Provide the (x, y) coordinate of the cell's center where the given text is located.  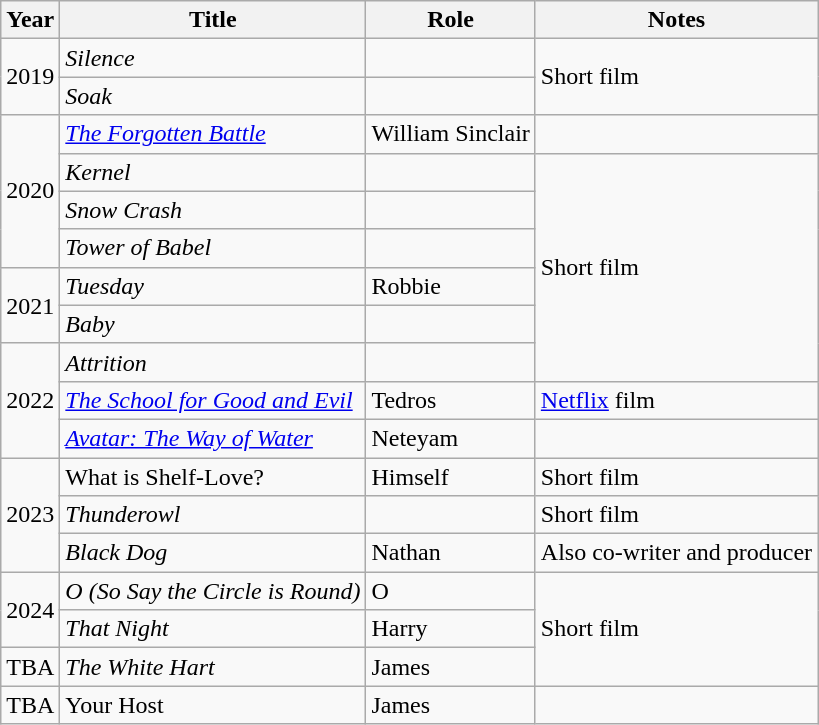
Netflix film (676, 400)
What is Shelf-Love? (213, 477)
Avatar: The Way of Water (213, 438)
2022 (30, 400)
Soak (213, 96)
Silence (213, 58)
Title (213, 20)
Thunderowl (213, 515)
O (450, 591)
Role (450, 20)
William Sinclair (450, 134)
Kernel (213, 172)
Attrition (213, 362)
2020 (30, 191)
2021 (30, 305)
2023 (30, 515)
Tuesday (213, 286)
Also co-writer and producer (676, 553)
Snow Crash (213, 210)
Nathan (450, 553)
Tedros (450, 400)
Neteyam (450, 438)
Your Host (213, 705)
2019 (30, 77)
The White Hart (213, 667)
Baby (213, 324)
O (So Say the Circle is Round) (213, 591)
Tower of Babel (213, 248)
Notes (676, 20)
Harry (450, 629)
Himself (450, 477)
That Night (213, 629)
The Forgotten Battle (213, 134)
2024 (30, 610)
The School for Good and Evil (213, 400)
Robbie (450, 286)
Black Dog (213, 553)
Year (30, 20)
